Return the (X, Y) coordinate for the center point of the cell that contains the specified text.  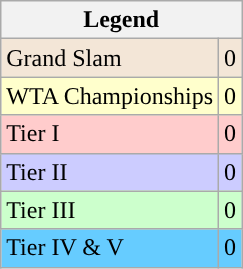
Tier I (110, 134)
WTA Championships (110, 96)
Tier II (110, 172)
Legend (122, 20)
Tier III (110, 210)
Grand Slam (110, 58)
Tier IV & V (110, 248)
